Scan for the cell matching the given text and deliver its (x, y) coordinate at center. 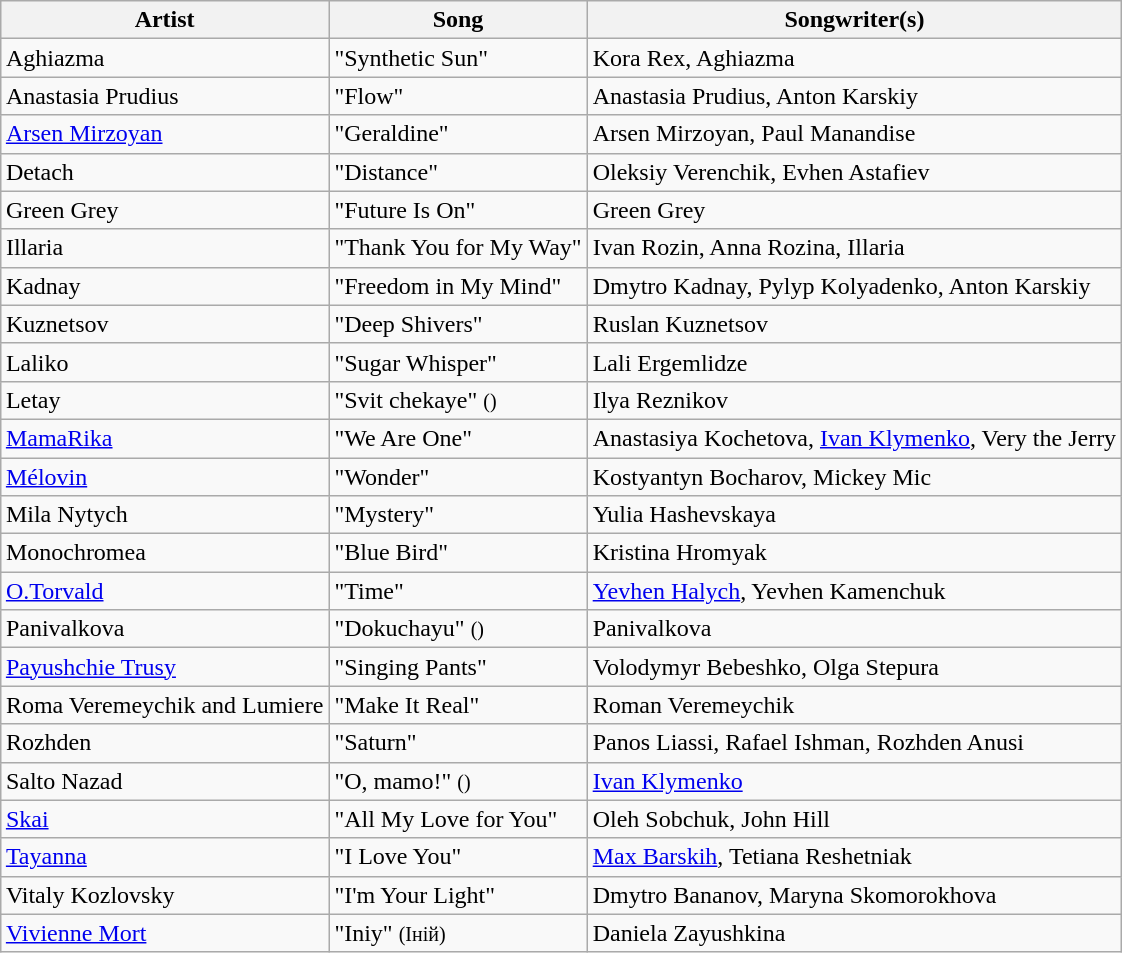
Vivienne Mort (164, 933)
Salto Nazad (164, 781)
"Singing Pants" (458, 667)
"Blue Bird" (458, 553)
"O, mamo!" () (458, 781)
"Saturn" (458, 743)
Anastasiya Kochetova, Ivan Klymenko, Very the Jerry (854, 438)
Ruslan Kuznetsov (854, 324)
"I'm Your Light" (458, 895)
Panos Liassi, Rafael Ishman, Rozhden Anusi (854, 743)
Kostyantyn Bocharov, Mickey Mic (854, 477)
"Synthetic Sun" (458, 58)
Ivan Klymenko (854, 781)
"Wonder" (458, 477)
Dmytro Kadnay, Pylyp Kolyadenko, Anton Karskiy (854, 286)
Illaria (164, 248)
Songwriter(s) (854, 20)
Volodymyr Bebeshko, Olga Stepura (854, 667)
"All My Love for You" (458, 819)
"Future Is On" (458, 210)
Oleh Sobchuk, John Hill (854, 819)
Rozhden (164, 743)
"Thank You for My Way" (458, 248)
Laliko (164, 362)
Letay (164, 400)
Yulia Hashevskaya (854, 515)
Vitaly Kozlovsky (164, 895)
"Geraldine" (458, 134)
Anastasia Prudius, Anton Karskiy (854, 96)
Roman Veremeychik (854, 705)
Artist (164, 20)
Song (458, 20)
"Deep Shivers" (458, 324)
Kora Rex, Aghiazma (854, 58)
Mila Nytych (164, 515)
"Sugar Whisper" (458, 362)
Payushchie Trusy (164, 667)
Daniela Zayushkina (854, 933)
"Mystery" (458, 515)
"Svit chekaye" () (458, 400)
O.Torvald (164, 591)
Mélovin (164, 477)
Kuznetsov (164, 324)
Arsen Mirzoyan (164, 134)
"Iniy" (Іній) (458, 933)
Max Barskih, Tetiana Reshetniak (854, 857)
Yevhen Halych, Yevhen Kamenchuk (854, 591)
Roma Veremeychik and Lumiere (164, 705)
Monochromea (164, 553)
Anastasia Prudius (164, 96)
Oleksiy Verenchik, Evhen Astafiev (854, 172)
"I Love You" (458, 857)
Tayanna (164, 857)
"Freedom in My Mind" (458, 286)
Lali Ergemlidze (854, 362)
"We Are One" (458, 438)
"Distance" (458, 172)
Detach (164, 172)
Skai (164, 819)
Ilya Reznikov (854, 400)
Arsen Mirzoyan, Paul Manandise (854, 134)
Dmytro Bananov, Maryna Skomorokhova (854, 895)
"Time" (458, 591)
Aghiazma (164, 58)
Kristina Hromyak (854, 553)
"Flow" (458, 96)
"Dokuchayu" () (458, 629)
MamaRika (164, 438)
Ivan Rozin, Anna Rozina, Illaria (854, 248)
Kadnay (164, 286)
"Make It Real" (458, 705)
